Output the (X, Y) coordinate of the center of the cell containing the given text.  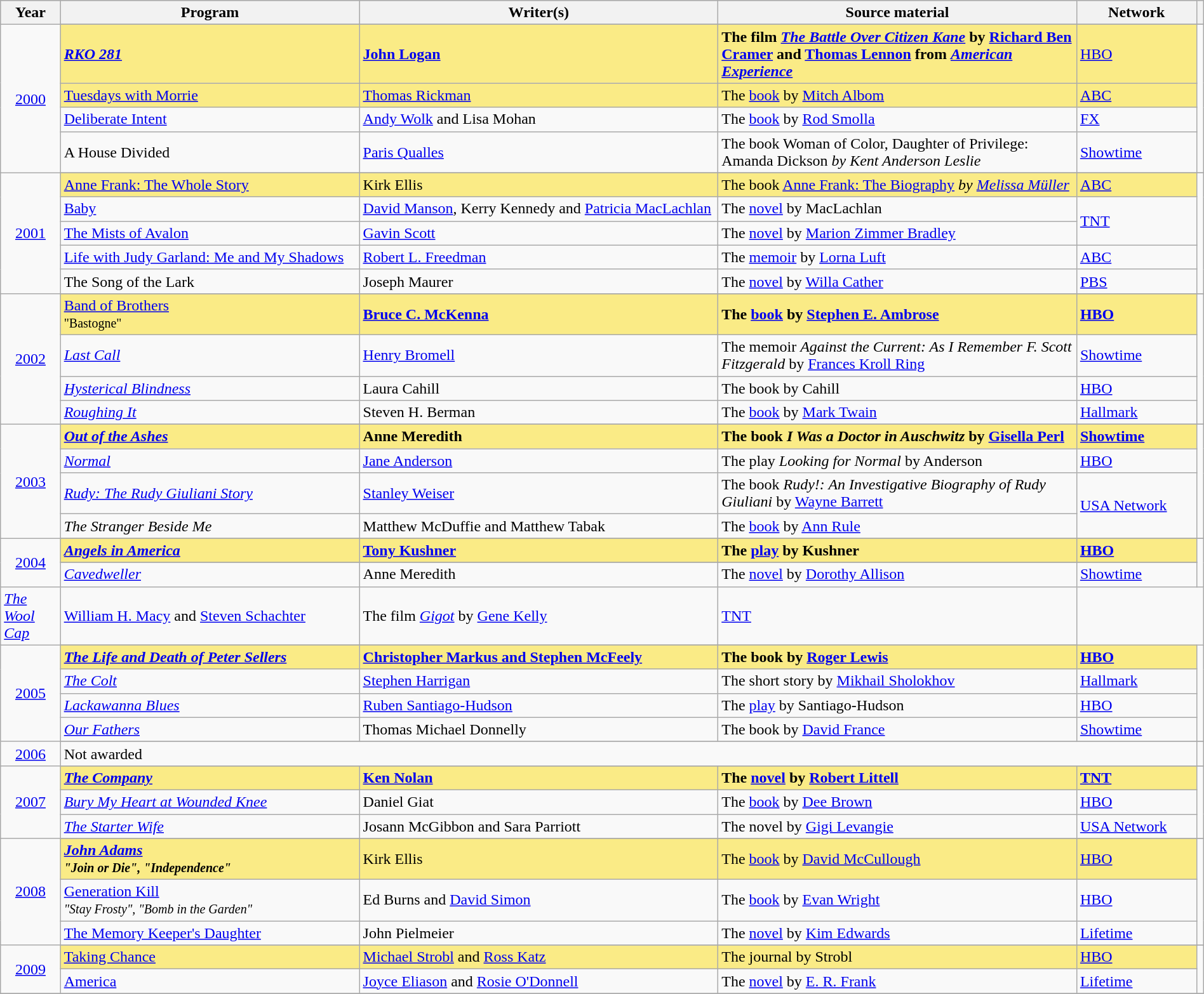
David Manson, Kerry Kennedy and Patricia MacLachlan (538, 209)
A House Divided (210, 152)
The book by Dee Brown (898, 802)
2004 (30, 562)
2007 (30, 802)
Tuesdays with Morrie (210, 95)
2001 (30, 233)
The Song of the Lark (210, 281)
PBS (1137, 281)
Normal (210, 461)
The film The Battle Over Citizen Kane by Richard Ben Cramer and Thomas Lennon from American Experience (898, 54)
RKO 281 (210, 54)
Year (30, 13)
The play by Santiago-Hudson (898, 705)
The Mists of Avalon (210, 233)
Henry Bromell (538, 355)
2006 (30, 753)
The book Woman of Color, Daughter of Privilege: Amanda Dickson by Kent Anderson Leslie (898, 152)
Ed Burns and David Simon (538, 900)
Daniel Giat (538, 802)
2009 (30, 969)
Network (1137, 13)
The book by David McCullough (898, 859)
The book Rudy!: An Investigative Biography of Rudy Giuliani by Wayne Barrett (898, 494)
The book by Roger Lewis (898, 657)
Stanley Weiser (538, 494)
Hysterical Blindness (210, 388)
Jane Anderson (538, 461)
Band of Brothers"Bastogne" (210, 314)
The book by Cahill (898, 388)
Thomas Michael Donnelly (538, 729)
Joseph Maurer (538, 281)
The Starter Wife (210, 826)
The short story by Mikhail Sholokhov (898, 681)
2000 (30, 99)
The novel by E. R. Frank (898, 981)
Robert L. Freedman (538, 257)
The memoir Against the Current: As I Remember F. Scott Fitzgerald by Frances Kroll Ring (898, 355)
Andy Wolk and Lisa Mohan (538, 119)
The Company (210, 778)
Last Call (210, 355)
Anne Frank: The Whole Story (210, 185)
Generation Kill"Stay Frosty", "Bomb in the Garden" (210, 900)
FX (1137, 119)
Life with Judy Garland: Me and My Shadows (210, 257)
Rudy: The Rudy Giuliani Story (210, 494)
Angels in America (210, 550)
John Pielmeier (538, 933)
William H. Macy and Steven Schachter (210, 616)
Not awarded (629, 753)
Lackawanna Blues (210, 705)
Paris Qualles (538, 152)
The memoir by Lorna Luft (898, 257)
The Life and Death of Peter Sellers (210, 657)
The film Gigot by Gene Kelly (538, 616)
The book by Mitch Albom (898, 95)
Ruben Santiago-Hudson (538, 705)
Source material (898, 13)
Josann McGibbon and Sara Parriott (538, 826)
Matthew McDuffie and Matthew Tabak (538, 526)
The book by Evan Wright (898, 900)
The book by Rod Smolla (898, 119)
Christopher Markus and Stephen McFeely (538, 657)
2002 (30, 359)
Roughing It (210, 413)
The Wool Cap (30, 616)
Steven H. Berman (538, 413)
Laura Cahill (538, 388)
America (210, 981)
2008 (30, 892)
Thomas Rickman (538, 95)
The book I Was a Doctor in Auschwitz by Gisella Perl (898, 437)
The novel by Robert Littell (898, 778)
The book by Mark Twain (898, 413)
Gavin Scott (538, 233)
The book by Ann Rule (898, 526)
Program (210, 13)
Cavedweller (210, 574)
The play Looking for Normal by Anderson (898, 461)
Deliberate Intent (210, 119)
John Adams"Join or Die", "Independence" (210, 859)
The novel by Dorothy Allison (898, 574)
Michael Strobl and Ross Katz (538, 957)
John Logan (538, 54)
The novel by MacLachlan (898, 209)
The journal by Strobl (898, 957)
The novel by Gigi Levangie (898, 826)
Bruce C. McKenna (538, 314)
Taking Chance (210, 957)
The novel by Kim Edwards (898, 933)
Joyce Eliason and Rosie O'Donnell (538, 981)
Out of the Ashes (210, 437)
The play by Kushner (898, 550)
The book by Stephen E. Ambrose (898, 314)
Tony Kushner (538, 550)
The Memory Keeper's Daughter (210, 933)
Writer(s) (538, 13)
Bury My Heart at Wounded Knee (210, 802)
Stephen Harrigan (538, 681)
2005 (30, 693)
The book by David France (898, 729)
Baby (210, 209)
Ken Nolan (538, 778)
The Stranger Beside Me (210, 526)
The book Anne Frank: The Biography by Melissa Müller (898, 185)
The novel by Willa Cather (898, 281)
The Colt (210, 681)
2003 (30, 481)
The novel by Marion Zimmer Bradley (898, 233)
Our Fathers (210, 729)
